Find where the given text appears and provide that cell's center as [x, y] coordinate. 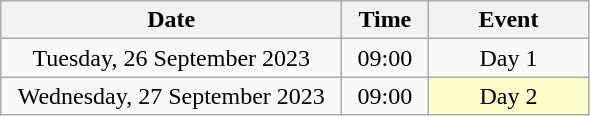
Day 2 [508, 96]
Date [172, 20]
Event [508, 20]
Time [385, 20]
Day 1 [508, 58]
Wednesday, 27 September 2023 [172, 96]
Tuesday, 26 September 2023 [172, 58]
